Scan for the cell matching the given text and deliver its [X, Y] coordinate at center. 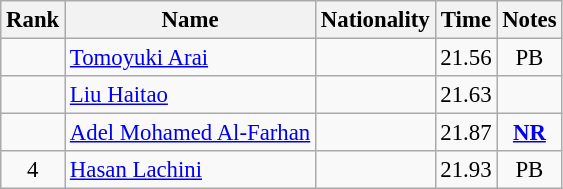
Tomoyuki Arai [190, 58]
21.87 [466, 133]
21.93 [466, 170]
NR [530, 133]
Time [466, 20]
Rank [33, 20]
Adel Mohamed Al-Farhan [190, 133]
Nationality [376, 20]
Notes [530, 20]
21.56 [466, 58]
Name [190, 20]
21.63 [466, 95]
Liu Haitao [190, 95]
4 [33, 170]
Hasan Lachini [190, 170]
